Provide the [X, Y] coordinate of the cell's center where the given text is located.  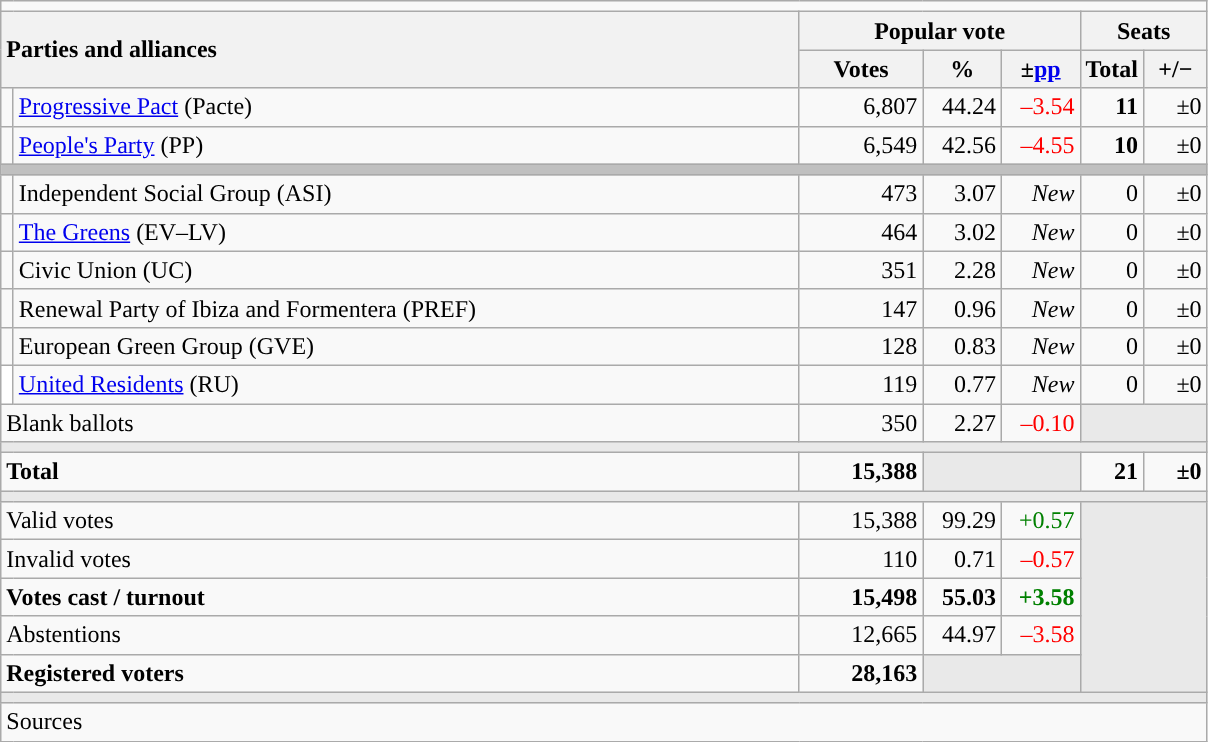
–0.10 [1040, 423]
0.83 [962, 346]
99.29 [962, 521]
11 [1112, 107]
2.28 [962, 270]
12,665 [861, 635]
Parties and alliances [400, 50]
28,163 [861, 673]
15,498 [861, 597]
+/− [1176, 69]
+3.58 [1040, 597]
Sources [604, 722]
Popular vote [940, 31]
Progressive Pact (Pacte) [406, 107]
128 [861, 346]
10 [1112, 145]
6,807 [861, 107]
Blank ballots [400, 423]
–3.54 [1040, 107]
European Green Group (GVE) [406, 346]
–4.55 [1040, 145]
464 [861, 232]
44.97 [962, 635]
21 [1112, 472]
Invalid votes [400, 559]
–3.58 [1040, 635]
% [962, 69]
Independent Social Group (ASI) [406, 194]
Renewal Party of Ibiza and Formentera (PREF) [406, 308]
2.27 [962, 423]
The Greens (EV–LV) [406, 232]
147 [861, 308]
44.24 [962, 107]
United Residents (RU) [406, 384]
Votes [861, 69]
0.71 [962, 559]
351 [861, 270]
Registered voters [400, 673]
+0.57 [1040, 521]
119 [861, 384]
People's Party (PP) [406, 145]
3.02 [962, 232]
473 [861, 194]
3.07 [962, 194]
55.03 [962, 597]
0.77 [962, 384]
±pp [1040, 69]
110 [861, 559]
Valid votes [400, 521]
42.56 [962, 145]
Civic Union (UC) [406, 270]
Seats [1144, 31]
Votes cast / turnout [400, 597]
350 [861, 423]
0.96 [962, 308]
6,549 [861, 145]
Abstentions [400, 635]
–0.57 [1040, 559]
